From the cell containing the given text, extract its center point as [x, y] coordinate. 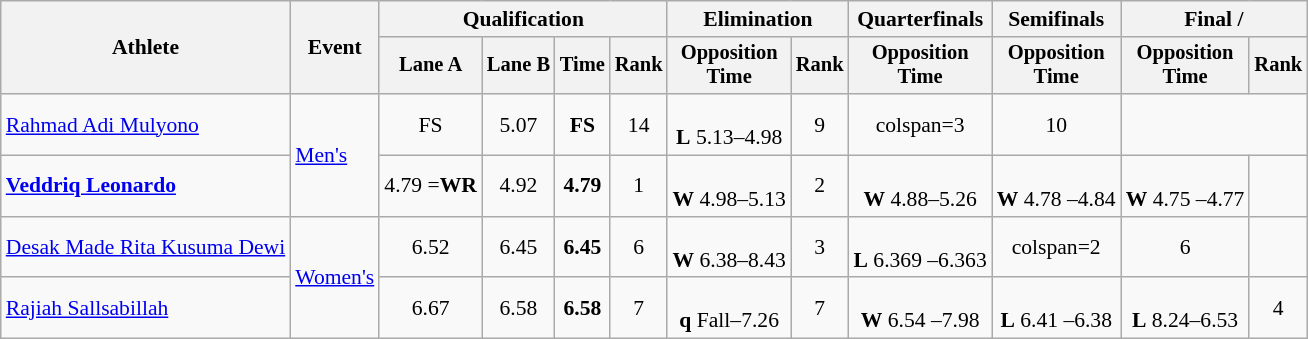
10 [1056, 124]
Veddriq Leonardo [146, 186]
6.52 [430, 248]
Semifinals [1056, 19]
L 6.369 –6.363 [920, 248]
1 [639, 186]
6.67 [430, 308]
L 5.13–4.98 [728, 124]
L 6.41 –6.38 [1056, 308]
L 8.24–6.53 [1186, 308]
Quarterfinals [920, 19]
W 4.88–5.26 [920, 186]
Women's [334, 278]
3 [820, 248]
Event [334, 48]
Final / [1214, 19]
14 [639, 124]
colspan=3 [920, 124]
2 [820, 186]
W 6.38–8.43 [728, 248]
W 4.75 –4.77 [1186, 186]
4.79 =WR [430, 186]
4.92 [518, 186]
9 [820, 124]
W 6.54 –7.98 [920, 308]
q Fall–7.26 [728, 308]
Lane B [518, 66]
W 4.98–5.13 [728, 186]
Qualification [523, 19]
Time [582, 66]
colspan=2 [1056, 248]
Elimination [758, 19]
Rajiah Sallsabillah [146, 308]
Lane A [430, 66]
5.07 [518, 124]
Athlete [146, 48]
4.79 [582, 186]
4 [1278, 308]
Rahmad Adi Mulyono [146, 124]
W 4.78 –4.84 [1056, 186]
Men's [334, 155]
Desak Made Rita Kusuma Dewi [146, 248]
